Return (X, Y) of the center of cell containing provided text 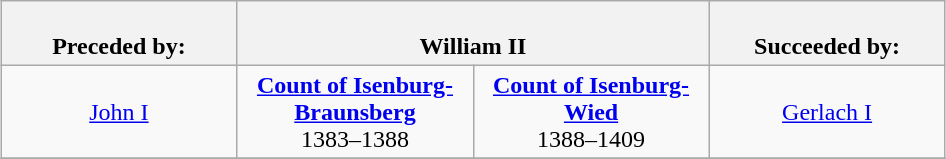
John I (119, 112)
Gerlach I (827, 112)
Succeeded by: (827, 34)
Count of Isenburg-Braunsberg1383–1388 (355, 112)
William II (473, 34)
Preceded by: (119, 34)
Count of Isenburg-Wied1388–1409 (591, 112)
